Return (x, y) of the center of cell containing provided text 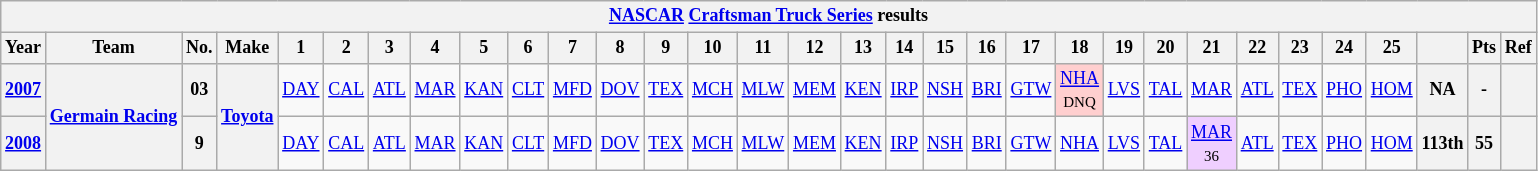
Ref (1518, 48)
5 (484, 48)
16 (986, 48)
8 (620, 48)
03 (200, 90)
4 (435, 48)
22 (1257, 48)
NA (1442, 90)
Year (24, 48)
19 (1124, 48)
12 (815, 48)
- (1484, 90)
3 (390, 48)
20 (1165, 48)
10 (713, 48)
15 (946, 48)
2007 (24, 90)
7 (573, 48)
6 (528, 48)
17 (1031, 48)
18 (1080, 48)
23 (1300, 48)
NHADNQ (1080, 90)
14 (904, 48)
21 (1212, 48)
113th (1442, 144)
1 (301, 48)
Germain Racing (113, 116)
NASCAR Craftsman Truck Series results (768, 16)
No. (200, 48)
MAR36 (1212, 144)
25 (1392, 48)
13 (863, 48)
24 (1344, 48)
55 (1484, 144)
2008 (24, 144)
11 (762, 48)
NHA (1080, 144)
Make (248, 48)
2 (346, 48)
Toyota (248, 116)
Pts (1484, 48)
Team (113, 48)
